Return [X, Y] of the center of cell containing provided text 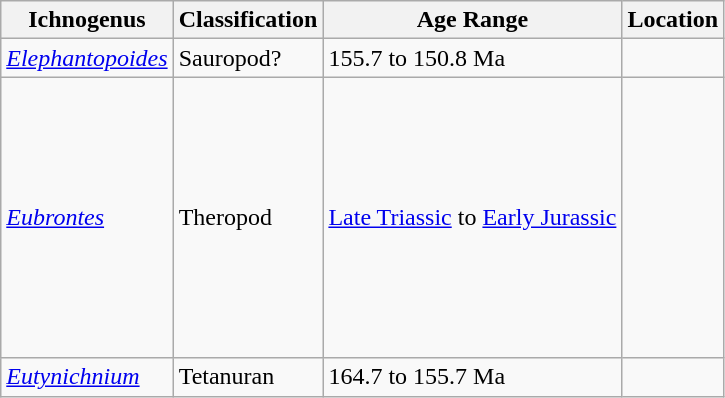
Classification [248, 20]
Ichnogenus [87, 20]
Eubrontes [87, 218]
Location [673, 20]
Late Triassic to Early Jurassic [472, 218]
Elephantopoides [87, 58]
155.7 to 150.8 Ma [472, 58]
Eutynichnium [87, 377]
Tetanuran [248, 377]
Theropod [248, 218]
Sauropod? [248, 58]
Age Range [472, 20]
164.7 to 155.7 Ma [472, 377]
